Return the (X, Y) coordinate for the center point of the cell that contains the specified text.  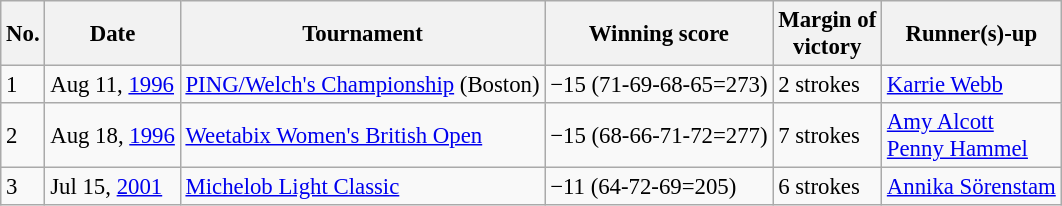
Amy Alcott Penny Hammel (972, 136)
Runner(s)-up (972, 34)
Annika Sörenstam (972, 187)
Aug 11, 1996 (112, 85)
No. (23, 34)
3 (23, 187)
Aug 18, 1996 (112, 136)
2 strokes (828, 85)
Karrie Webb (972, 85)
6 strokes (828, 187)
Date (112, 34)
2 (23, 136)
−15 (68-66-71-72=277) (659, 136)
Tournament (362, 34)
7 strokes (828, 136)
1 (23, 85)
−11 (64-72-69=205) (659, 187)
Weetabix Women's British Open (362, 136)
PING/Welch's Championship (Boston) (362, 85)
Michelob Light Classic (362, 187)
−15 (71-69-68-65=273) (659, 85)
Margin ofvictory (828, 34)
Winning score (659, 34)
Jul 15, 2001 (112, 187)
